For the text-containing cell, return its midpoint in [X, Y] coordinate format. 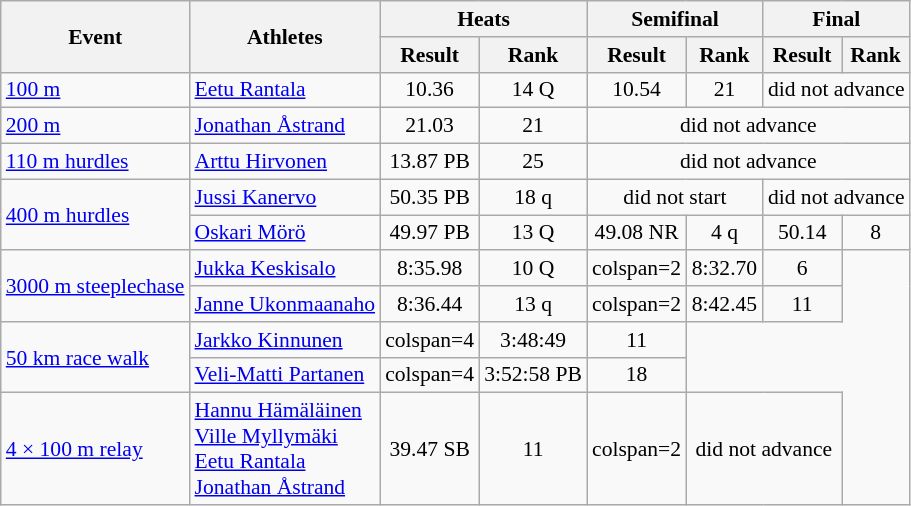
3:48:49 [533, 340]
39.47 SB [430, 449]
4 × 100 m relay [96, 449]
100 m [96, 90]
200 m [96, 126]
Arttu Hirvonen [286, 162]
25 [533, 162]
50.35 PB [430, 197]
50 km race walk [96, 358]
13 q [533, 304]
13 Q [533, 233]
49.08 NR [636, 233]
6 [802, 269]
8:32.70 [724, 269]
400 m hurdles [96, 214]
18 q [533, 197]
3000 m steeplechase [96, 286]
10.54 [636, 90]
Jukka Keskisalo [286, 269]
18 [636, 375]
49.97 PB [430, 233]
Oskari Mörö [286, 233]
8:36.44 [430, 304]
8 [876, 233]
did not start [675, 197]
10 Q [533, 269]
Final [836, 19]
Athletes [286, 36]
Veli-Matti Partanen [286, 375]
50.14 [802, 233]
Hannu HämäläinenVille MyllymäkiEetu RantalaJonathan Åstrand [286, 449]
21.03 [430, 126]
Event [96, 36]
8:35.98 [430, 269]
8:42.45 [724, 304]
Janne Ukonmaanaho [286, 304]
13.87 PB [430, 162]
Heats [484, 19]
Semifinal [675, 19]
Eetu Rantala [286, 90]
3:52:58 PB [533, 375]
110 m hurdles [96, 162]
4 q [724, 233]
14 Q [533, 90]
Jonathan Åstrand [286, 126]
Jussi Kanervo [286, 197]
Jarkko Kinnunen [286, 340]
10.36 [430, 90]
